Determine the [x, y] coordinate at the center of the cell enclosing the given text.  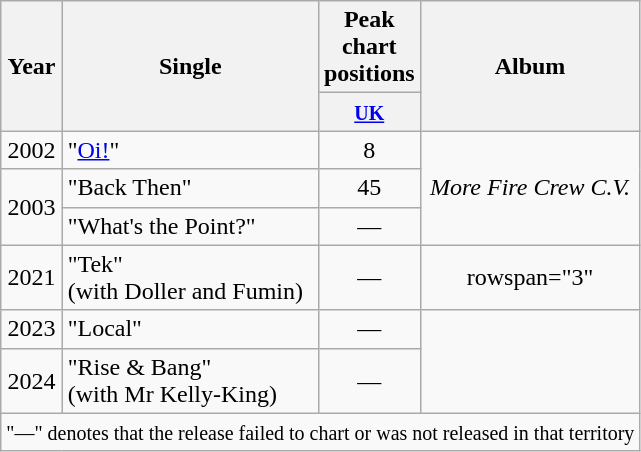
2021 [32, 278]
"Local" [190, 329]
2023 [32, 329]
2002 [32, 150]
"Tek"(with Doller and Fumin) [190, 278]
8 [369, 150]
"Oi!" [190, 150]
UK [369, 112]
45 [369, 188]
"Back Then" [190, 188]
2024 [32, 380]
rowspan="3" [530, 278]
Year [32, 66]
"—" denotes that the release failed to chart or was not released in that territory [320, 432]
"Rise & Bang"(with Mr Kelly-King) [190, 380]
More Fire Crew C.V. [530, 188]
2003 [32, 207]
"What's the Point?" [190, 226]
Peak chart positions [369, 47]
Single [190, 66]
Album [530, 66]
